Provide the [x, y] coordinate of the cell's center where the given text is located.  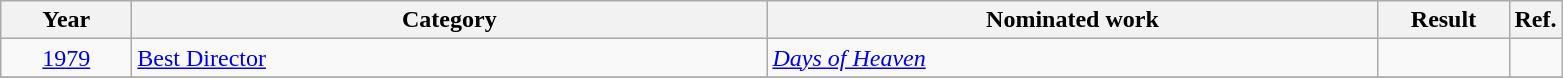
Ref. [1536, 20]
Best Director [450, 58]
Year [66, 20]
1979 [66, 58]
Nominated work [1072, 20]
Category [450, 20]
Result [1444, 20]
Days of Heaven [1072, 58]
